Capture the cell that displays the provided text and extract its [x, y] central coordinate. 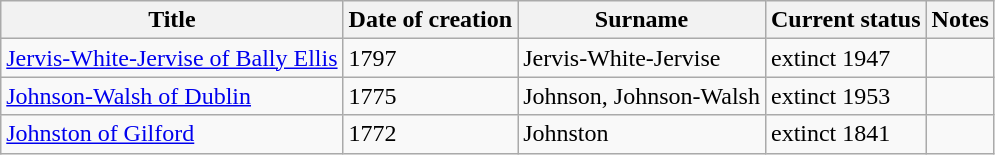
1775 [430, 96]
Johnson-Walsh of Dublin [172, 96]
Johnston [642, 134]
Johnston of Gilford [172, 134]
1797 [430, 58]
extinct 1947 [846, 58]
Johnson, Johnson-Walsh [642, 96]
extinct 1953 [846, 96]
Jervis-White-Jervise [642, 58]
Title [172, 20]
Notes [960, 20]
Current status [846, 20]
Jervis-White-Jervise of Bally Ellis [172, 58]
extinct 1841 [846, 134]
1772 [430, 134]
Date of creation [430, 20]
Surname [642, 20]
